Capture the cell that displays the provided text and extract its [x, y] central coordinate. 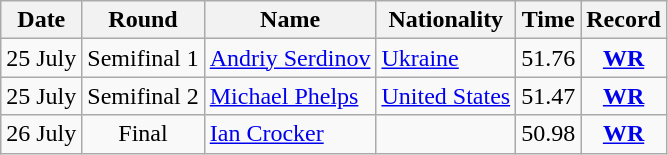
United States [446, 96]
Record [624, 20]
Michael Phelps [290, 96]
Ian Crocker [290, 134]
Semifinal 1 [143, 58]
Final [143, 134]
26 July [42, 134]
Name [290, 20]
Round [143, 20]
Ukraine [446, 58]
51.76 [548, 58]
Andriy Serdinov [290, 58]
Time [548, 20]
51.47 [548, 96]
Nationality [446, 20]
Date [42, 20]
Semifinal 2 [143, 96]
50.98 [548, 134]
